Determine the (X, Y) coordinate at the center of the cell enclosing the given text.  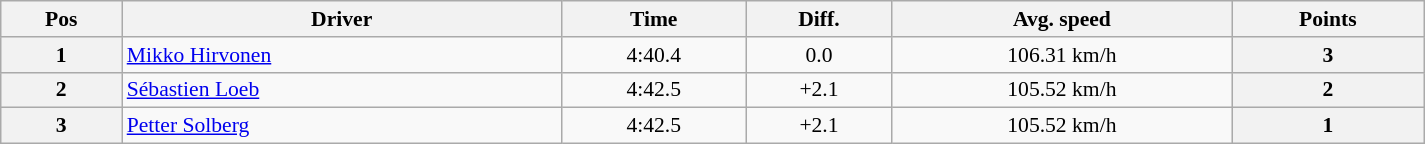
Mikko Hirvonen (342, 55)
106.31 km/h (1062, 55)
Sébastien Loeb (342, 90)
Time (654, 19)
Points (1328, 19)
0.0 (819, 55)
Diff. (819, 19)
Avg. speed (1062, 19)
4:40.4 (654, 55)
Driver (342, 19)
Pos (62, 19)
Petter Solberg (342, 126)
